Determine the (X, Y) coordinate at the center of the cell enclosing the given text.  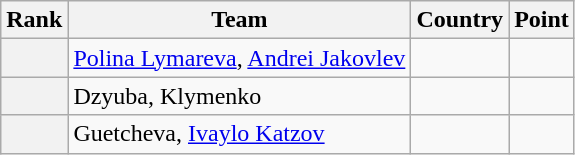
Polina Lymareva, Andrei Jakovlev (240, 58)
Team (240, 20)
Country (460, 20)
Guetcheva, Ivaylo Katzov (240, 134)
Point (542, 20)
Dzyuba, Klymenko (240, 96)
Rank (34, 20)
